Locate the cell with the specified text and output its [X, Y] center coordinate. 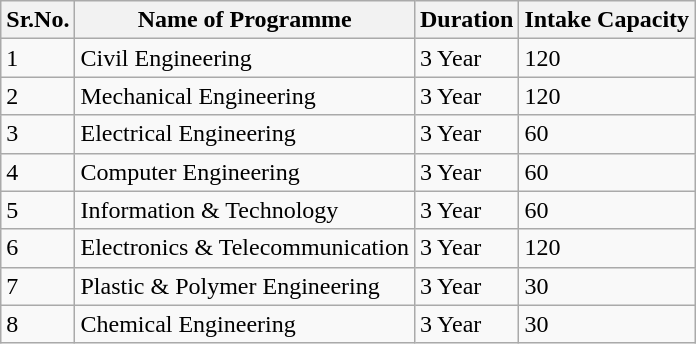
6 [38, 248]
Chemical Engineering [245, 324]
Electronics & Telecommunication [245, 248]
Mechanical Engineering [245, 96]
2 [38, 96]
3 [38, 134]
Information & Technology [245, 210]
Electrical Engineering [245, 134]
7 [38, 286]
Duration [466, 20]
5 [38, 210]
Name of Programme [245, 20]
4 [38, 172]
Computer Engineering [245, 172]
Civil Engineering [245, 58]
Sr.No. [38, 20]
1 [38, 58]
Intake Capacity [607, 20]
Plastic & Polymer Engineering [245, 286]
8 [38, 324]
